Output the (x, y) coordinate of the center of the cell containing the given text.  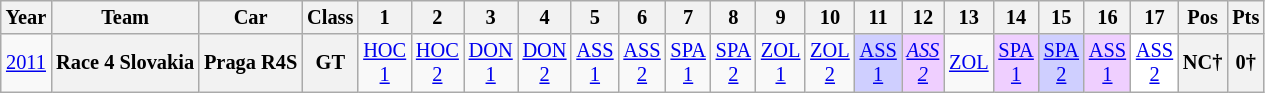
17 (1154, 17)
2 (438, 17)
15 (1062, 17)
Team (125, 17)
ZOL (968, 63)
13 (968, 17)
DON1 (491, 63)
9 (780, 17)
11 (878, 17)
Year (26, 17)
Pos (1202, 17)
1 (384, 17)
0† (1246, 63)
7 (688, 17)
2011 (26, 63)
Car (250, 17)
DON2 (545, 63)
16 (1108, 17)
Praga R4S (250, 63)
ZOL2 (830, 63)
4 (545, 17)
3 (491, 17)
6 (642, 17)
HOC2 (438, 63)
Race 4 Slovakia (125, 63)
14 (1016, 17)
ZOL1 (780, 63)
HOC1 (384, 63)
NC† (1202, 63)
Class (330, 17)
GT (330, 63)
5 (594, 17)
8 (734, 17)
12 (924, 17)
10 (830, 17)
Pts (1246, 17)
